Find where the given text appears and provide that cell's center as [X, Y] coordinate. 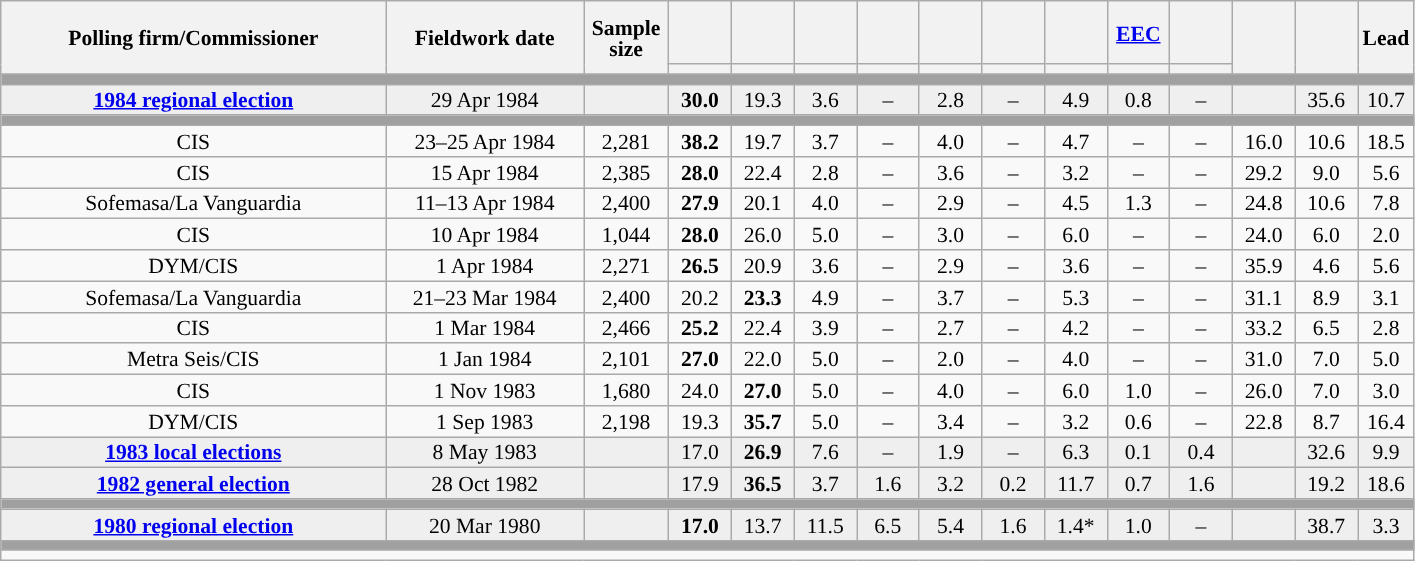
1.3 [1138, 204]
29.2 [1264, 172]
1983 local elections [194, 452]
Fieldwork date [485, 38]
11–13 Apr 1984 [485, 204]
25.2 [700, 328]
EEC [1138, 32]
29 Apr 1984 [485, 100]
4.6 [1326, 266]
26.5 [700, 266]
35.9 [1264, 266]
26.9 [762, 452]
Metra Seis/CIS [194, 360]
33.2 [1264, 328]
18.6 [1386, 484]
32.6 [1326, 452]
13.7 [762, 524]
4.2 [1076, 328]
24.8 [1264, 204]
11.5 [826, 524]
35.6 [1326, 100]
8 May 1983 [485, 452]
0.1 [1138, 452]
10.7 [1386, 100]
1984 regional election [194, 100]
3.1 [1386, 296]
23–25 Apr 1984 [485, 142]
0.2 [1014, 484]
20.2 [700, 296]
10 Apr 1984 [485, 234]
1 Nov 1983 [485, 390]
30.0 [700, 100]
1 Sep 1983 [485, 422]
2,281 [626, 142]
15 Apr 1984 [485, 172]
1 Apr 1984 [485, 266]
28 Oct 1982 [485, 484]
0.4 [1202, 452]
1980 regional election [194, 524]
38.2 [700, 142]
2.7 [950, 328]
6.3 [1076, 452]
20 Mar 1980 [485, 524]
2,101 [626, 360]
22.0 [762, 360]
22.8 [1264, 422]
1.4* [1076, 524]
4.7 [1076, 142]
8.9 [1326, 296]
19.7 [762, 142]
4.5 [1076, 204]
35.7 [762, 422]
0.8 [1138, 100]
1,044 [626, 234]
1982 general election [194, 484]
8.7 [1326, 422]
Polling firm/Commissioner [194, 38]
1 Mar 1984 [485, 328]
31.1 [1264, 296]
11.7 [1076, 484]
3.4 [950, 422]
38.7 [1326, 524]
1 Jan 1984 [485, 360]
36.5 [762, 484]
19.2 [1326, 484]
23.3 [762, 296]
17.9 [700, 484]
2,271 [626, 266]
1.9 [950, 452]
2,385 [626, 172]
20.1 [762, 204]
Sample size [626, 38]
16.4 [1386, 422]
0.6 [1138, 422]
2,466 [626, 328]
Lead [1386, 38]
18.5 [1386, 142]
7.6 [826, 452]
5.3 [1076, 296]
5.4 [950, 524]
1,680 [626, 390]
3.3 [1386, 524]
7.8 [1386, 204]
9.9 [1386, 452]
0.7 [1138, 484]
9.0 [1326, 172]
31.0 [1264, 360]
27.9 [700, 204]
21–23 Mar 1984 [485, 296]
2,198 [626, 422]
20.9 [762, 266]
16.0 [1264, 142]
3.9 [826, 328]
